Extract the (X, Y) coordinate from the center of the cell holding the provided text.  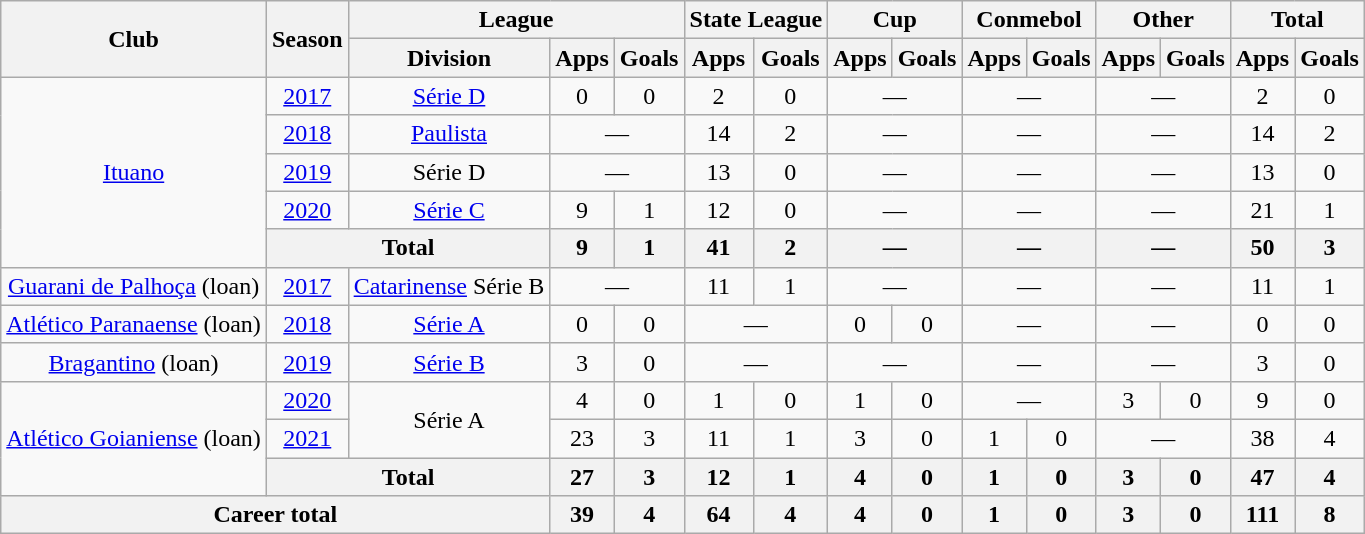
Division (449, 58)
Season (307, 39)
27 (582, 477)
23 (582, 438)
Série C (449, 210)
Ituano (134, 172)
50 (1262, 248)
64 (718, 515)
2021 (307, 438)
39 (582, 515)
Série B (449, 362)
Bragantino (loan) (134, 362)
Atlético Goianiense (loan) (134, 438)
41 (718, 248)
League (516, 20)
8 (1330, 515)
111 (1262, 515)
38 (1262, 438)
Club (134, 39)
21 (1262, 210)
Paulista (449, 134)
Cup (895, 20)
Conmebol (1029, 20)
State League (756, 20)
Guarani de Palhoça (loan) (134, 286)
Catarinense Série B (449, 286)
Career total (276, 515)
Other (1163, 20)
Atlético Paranaense (loan) (134, 324)
47 (1262, 477)
